Find where the given text appears and provide that cell's center as [X, Y] coordinate. 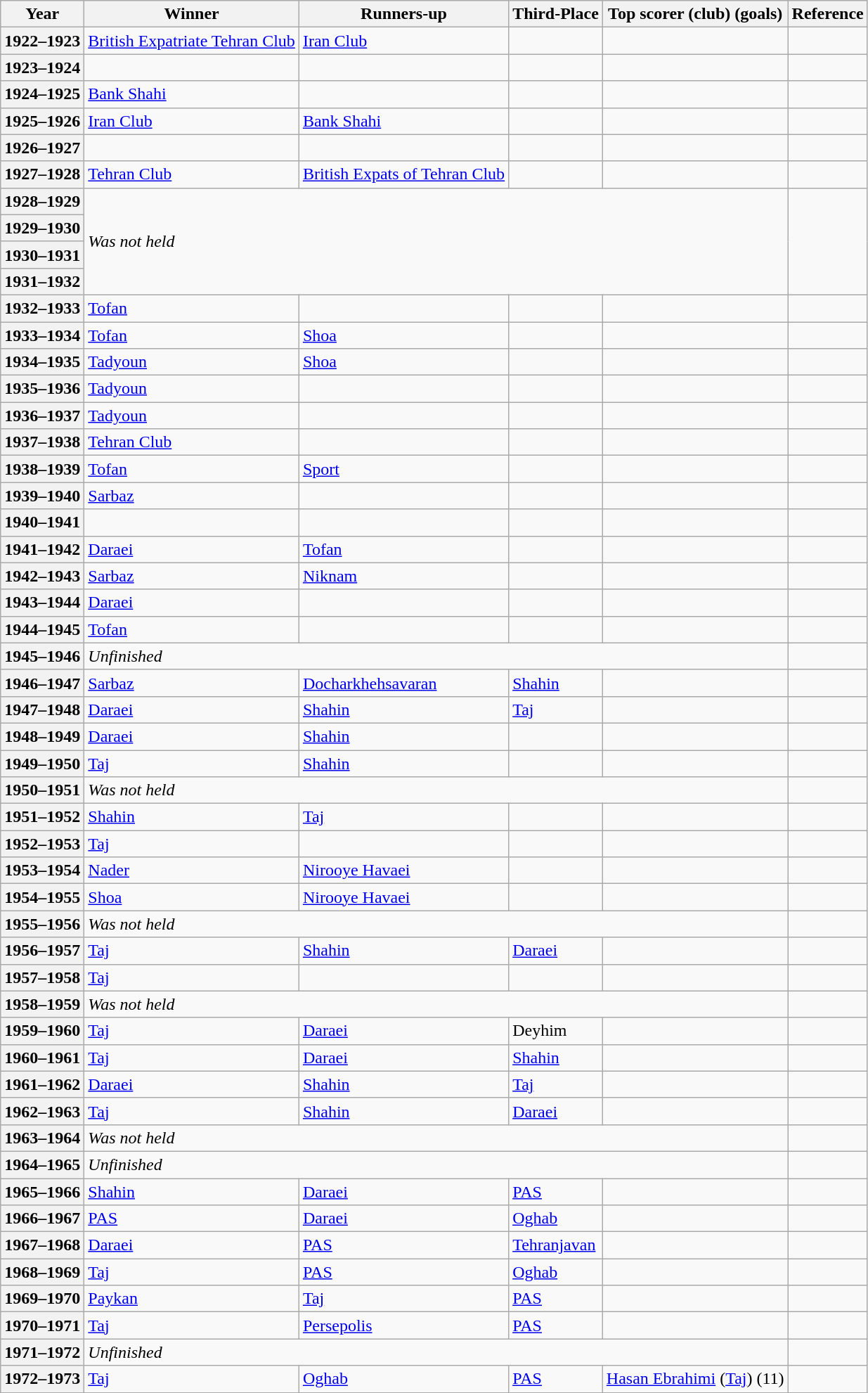
Tehranjavan [556, 1245]
1952–1953 [42, 844]
1947–1948 [42, 710]
1956–1957 [42, 951]
1936–1937 [42, 416]
1931–1932 [42, 281]
1958–1959 [42, 1004]
1937–1938 [42, 442]
Hasan Ebrahimi (Taj) (11) [695, 1379]
1953–1954 [42, 871]
1971–1972 [42, 1352]
1967–1968 [42, 1245]
1923–1924 [42, 68]
1941–1942 [42, 549]
British Expatriate Tehran Club [192, 41]
1964–1965 [42, 1164]
Top scorer (club) (goals) [695, 14]
Reference [828, 14]
1959–1960 [42, 1031]
1951–1952 [42, 817]
1962–1963 [42, 1111]
Winner [192, 14]
Docharkhehsavaran [403, 683]
Niknam [403, 576]
1944–1945 [42, 629]
1929–1930 [42, 228]
1965–1966 [42, 1192]
1945–1946 [42, 656]
Third-Place [556, 14]
Nader [192, 871]
1939–1940 [42, 496]
1970–1971 [42, 1325]
1955–1956 [42, 924]
1960–1961 [42, 1058]
Persepolis [403, 1325]
1946–1947 [42, 683]
British Expats of Tehran Club [403, 174]
1961–1962 [42, 1084]
1943–1944 [42, 603]
1930–1931 [42, 255]
Sport [403, 469]
1924–1925 [42, 94]
1935–1936 [42, 389]
1922–1923 [42, 41]
1938–1939 [42, 469]
1932–1933 [42, 308]
1963–1964 [42, 1138]
1957–1958 [42, 977]
1954–1955 [42, 897]
1928–1929 [42, 201]
Deyhim [556, 1031]
Runners-up [403, 14]
1925–1926 [42, 121]
1940–1941 [42, 522]
1948–1949 [42, 736]
1934–1935 [42, 362]
Paykan [192, 1299]
1927–1928 [42, 174]
1949–1950 [42, 763]
1969–1970 [42, 1299]
1968–1969 [42, 1272]
1926–1927 [42, 148]
Year [42, 14]
1933–1934 [42, 335]
1942–1943 [42, 576]
1966–1967 [42, 1219]
1972–1973 [42, 1379]
1950–1951 [42, 790]
